Scan for the cell matching the given text and deliver its [x, y] coordinate at center. 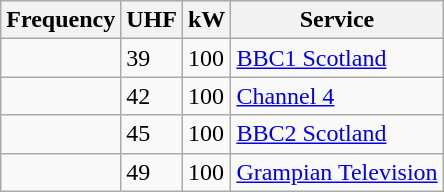
kW [206, 20]
BBC1 Scotland [337, 58]
Service [337, 20]
UHF [152, 20]
Grampian Television [337, 172]
BBC2 Scotland [337, 134]
Channel 4 [337, 96]
Frequency [61, 20]
45 [152, 134]
42 [152, 96]
49 [152, 172]
39 [152, 58]
